Determine the [x, y] coordinate at the center of the cell enclosing the given text.  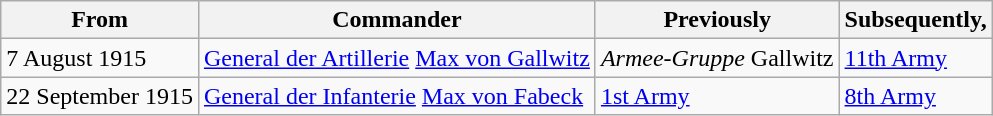
7 August 1915 [100, 58]
Armee-Gruppe Gallwitz [717, 58]
Subsequently, [916, 20]
22 September 1915 [100, 96]
Previously [717, 20]
8th Army [916, 96]
From [100, 20]
11th Army [916, 58]
General der Infanterie Max von Fabeck [396, 96]
1st Army [717, 96]
Commander [396, 20]
General der Artillerie Max von Gallwitz [396, 58]
